Scan for the cell matching the given text and deliver its (x, y) coordinate at center. 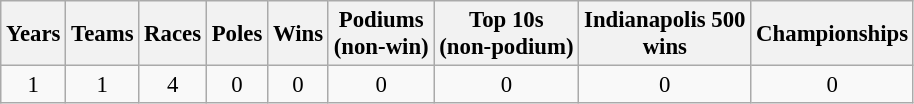
Teams (102, 34)
Years (34, 34)
Poles (236, 34)
4 (173, 85)
Indianapolis 500 wins (665, 34)
Top 10s(non-podium) (506, 34)
Races (173, 34)
Championships (832, 34)
Podiums(non-win) (381, 34)
Wins (298, 34)
